Search for the cell housing the specified text and yield its [x, y] center coordinate. 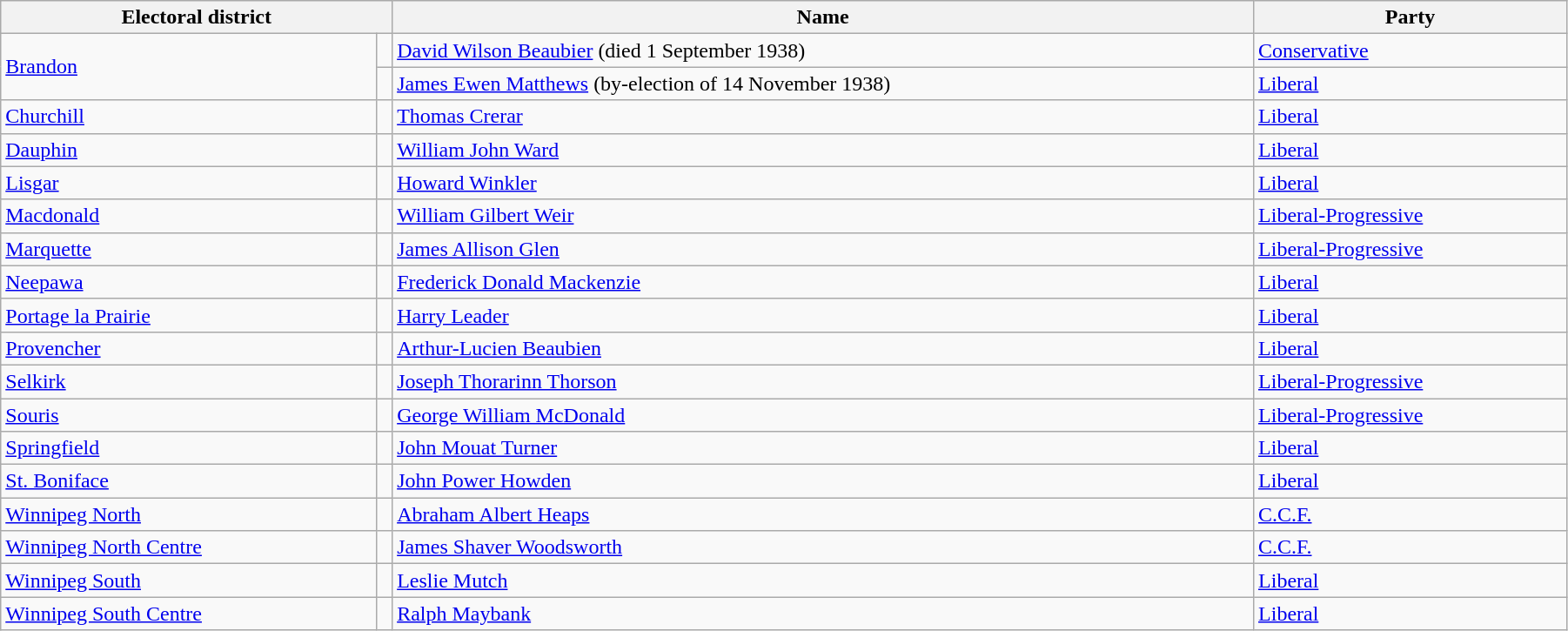
William John Ward [823, 150]
Churchill [189, 117]
Harry Leader [823, 315]
Lisgar [189, 183]
Party [1411, 17]
David Wilson Beaubier (died 1 September 1938) [823, 50]
Electoral district [197, 17]
John Mouat Turner [823, 448]
Springfield [189, 448]
Joseph Thorarinn Thorson [823, 381]
William Gilbert Weir [823, 216]
Name [823, 17]
Arthur-Lucien Beaubien [823, 348]
Abraham Albert Heaps [823, 514]
Frederick Donald Mackenzie [823, 282]
Souris [189, 415]
James Ewen Matthews (by-election of 14 November 1938) [823, 84]
Winnipeg North Centre [189, 547]
Conservative [1411, 50]
James Shaver Woodsworth [823, 547]
George William McDonald [823, 415]
John Power Howden [823, 481]
Thomas Crerar [823, 117]
Provencher [189, 348]
Marquette [189, 249]
Winnipeg South [189, 581]
Howard Winkler [823, 183]
Portage la Prairie [189, 315]
Neepawa [189, 282]
Winnipeg North [189, 514]
Macdonald [189, 216]
Winnipeg South Centre [189, 614]
James Allison Glen [823, 249]
St. Boniface [189, 481]
Ralph Maybank [823, 614]
Selkirk [189, 381]
Leslie Mutch [823, 581]
Dauphin [189, 150]
Brandon [189, 67]
